For the text-containing cell, return its midpoint in [X, Y] coordinate format. 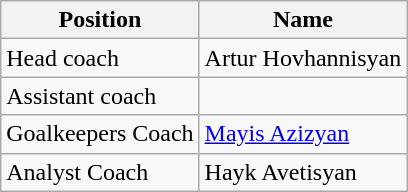
Hayk Avetisyan [303, 172]
Assistant coach [100, 96]
Artur Hovhannisyan [303, 58]
Name [303, 20]
Goalkeepers Coach [100, 134]
Head coach [100, 58]
Position [100, 20]
Mayis Azizyan [303, 134]
Analyst Coach [100, 172]
